Detect which cell encompasses the target text, then output its [X, Y] center coordinate. 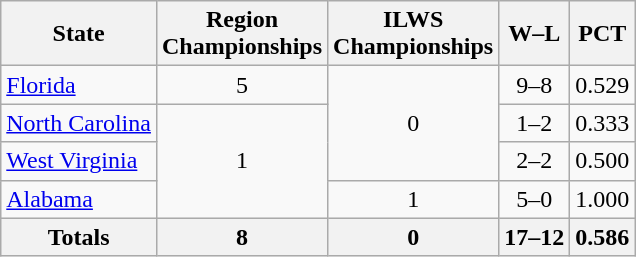
9–8 [534, 85]
Florida [79, 85]
West Virginia [79, 161]
1.000 [602, 199]
5 [242, 85]
2–2 [534, 161]
ILWSChampionships [414, 34]
Totals [79, 237]
North Carolina [79, 123]
0.500 [602, 161]
17–12 [534, 237]
0.586 [602, 237]
1–2 [534, 123]
8 [242, 237]
Alabama [79, 199]
0.529 [602, 85]
PCT [602, 34]
RegionChampionships [242, 34]
State [79, 34]
5–0 [534, 199]
W–L [534, 34]
0.333 [602, 123]
